Scan for the cell matching the given text and deliver its [X, Y] coordinate at center. 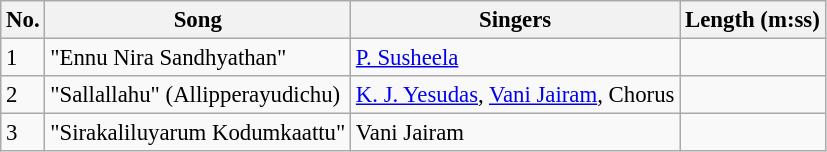
P. Susheela [516, 58]
Length (m:ss) [752, 20]
2 [23, 95]
No. [23, 20]
1 [23, 58]
Vani Jairam [516, 133]
3 [23, 133]
K. J. Yesudas, Vani Jairam, Chorus [516, 95]
"Ennu Nira Sandhyathan" [198, 58]
"Sallallahu" (Allipperayudichu) [198, 95]
Song [198, 20]
"Sirakaliluyarum Kodumkaattu" [198, 133]
Singers [516, 20]
